Pinpoint the cell where the given text exists, returning its [x, y] midpoint coordinate. 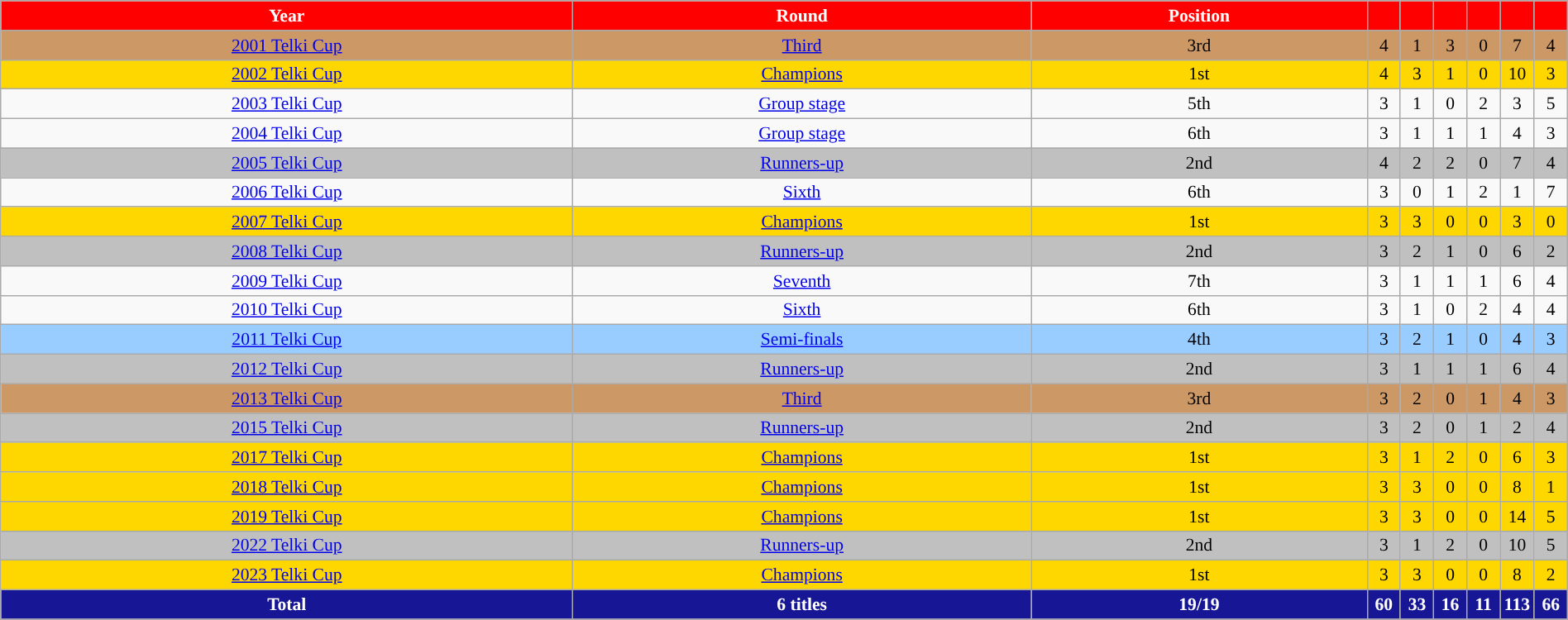
66 [1551, 605]
16 [1451, 605]
113 [1517, 605]
2001 Telki Cup [287, 45]
2006 Telki Cup [287, 193]
2007 Telki Cup [287, 222]
2010 Telki Cup [287, 310]
Semi-finals [802, 340]
2004 Telki Cup [287, 134]
11 [1484, 605]
19/19 [1199, 605]
2005 Telki Cup [287, 163]
2017 Telki Cup [287, 458]
4th [1199, 340]
7th [1199, 281]
2008 Telki Cup [287, 251]
2023 Telki Cup [287, 575]
14 [1517, 517]
Seventh [802, 281]
2022 Telki Cup [287, 546]
2019 Telki Cup [287, 517]
5th [1199, 104]
2011 Telki Cup [287, 340]
2009 Telki Cup [287, 281]
33 [1417, 605]
Total [287, 605]
60 [1384, 605]
2015 Telki Cup [287, 428]
6 titles [802, 605]
2003 Telki Cup [287, 104]
Year [287, 16]
2002 Telki Cup [287, 74]
Position [1199, 16]
Round [802, 16]
2018 Telki Cup [287, 487]
2012 Telki Cup [287, 370]
2013 Telki Cup [287, 398]
